Return the [x, y] coordinate for the center point of the cell that contains the specified text.  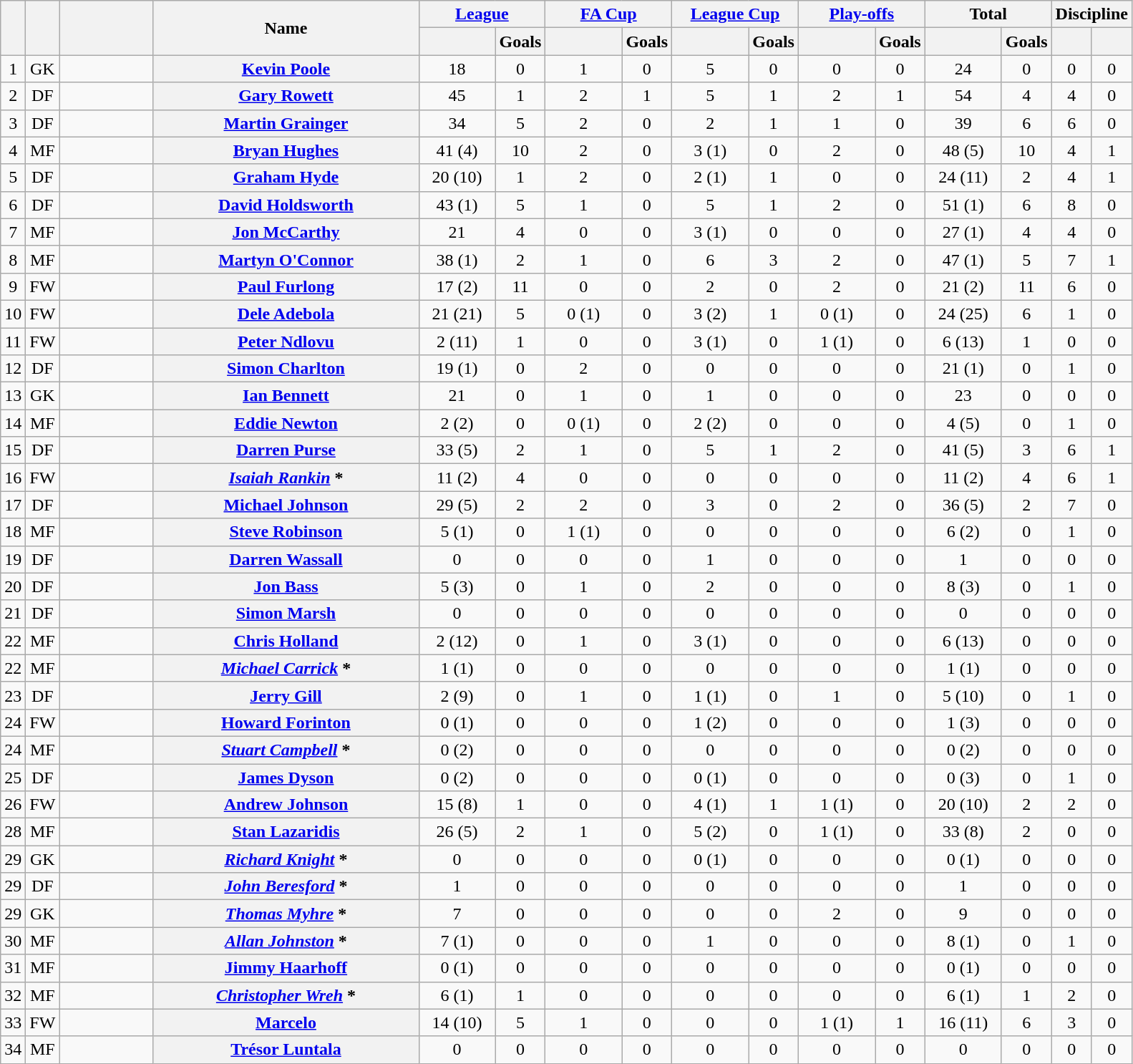
Isaiah Rankin * [286, 478]
2 (12) [457, 641]
19 (1) [457, 369]
Discipline [1091, 14]
32 [13, 995]
Darren Purse [286, 450]
Richard Knight * [286, 859]
31 [13, 968]
8 (3) [963, 586]
5 (2) [710, 832]
8 (1) [963, 941]
33 (5) [457, 450]
1 (3) [963, 722]
5 (10) [963, 695]
15 (8) [457, 805]
15 [13, 450]
21 (21) [457, 314]
21 (1) [963, 369]
Andrew Johnson [286, 805]
Graham Hyde [286, 178]
Steve Robinson [286, 532]
Jerry Gill [286, 695]
7 (1) [457, 941]
Peter Ndlovu [286, 342]
17 [13, 505]
James Dyson [286, 777]
38 (1) [457, 259]
John Beresford * [286, 886]
4 (5) [963, 423]
43 (1) [457, 205]
48 (5) [963, 150]
47 (1) [963, 259]
Jon Bass [286, 586]
29 (5) [457, 505]
FA Cup [608, 14]
Bryan Hughes [286, 150]
Play-offs [862, 14]
Jimmy Haarhoff [286, 968]
Simon Marsh [286, 614]
2 (1) [710, 178]
26 [13, 805]
14 [13, 423]
Jon McCarthy [286, 232]
36 (5) [963, 505]
Allan Johnston * [286, 941]
Martyn O'Connor [286, 259]
54 [963, 96]
21 (2) [963, 286]
13 [13, 396]
14 (10) [457, 1022]
Eddie Newton [286, 423]
17 (2) [457, 286]
Marcelo [286, 1022]
33 (8) [963, 832]
Kevin Poole [286, 69]
41 (4) [457, 150]
20 [13, 586]
28 [13, 832]
16 [13, 478]
5 (3) [457, 586]
Michael Johnson [286, 505]
2 (9) [457, 695]
Stan Lazaridis [286, 832]
3 (2) [710, 314]
Howard Forinton [286, 722]
Christopher Wreh * [286, 995]
Chris Holland [286, 641]
Stuart Campbell * [286, 750]
1 (2) [710, 722]
2 (11) [457, 342]
41 (5) [963, 450]
25 [13, 777]
League Cup [736, 14]
Ian Bennett [286, 396]
45 [457, 96]
Michael Carrick * [286, 668]
39 [963, 123]
51 (1) [963, 205]
Darren Wassall [286, 559]
19 [13, 559]
24 (11) [963, 178]
5 (1) [457, 532]
33 [13, 1022]
Total [988, 14]
27 (1) [963, 232]
0 (3) [963, 777]
Thomas Myhre * [286, 914]
30 [13, 941]
26 (5) [457, 832]
Gary Rowett [286, 96]
Trésor Luntala [286, 1050]
David Holdsworth [286, 205]
24 (25) [963, 314]
Simon Charlton [286, 369]
12 [13, 369]
16 (11) [963, 1022]
6 (2) [963, 532]
4 (1) [710, 805]
Name [286, 28]
League [482, 14]
Paul Furlong [286, 286]
Dele Adebola [286, 314]
Martin Grainger [286, 123]
